From the cell containing the given text, extract its center point as [X, Y] coordinate. 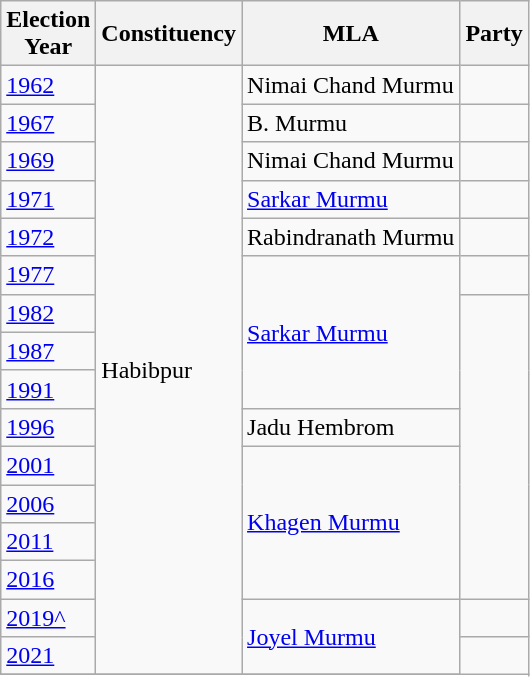
1962 [48, 85]
Jadu Hembrom [351, 427]
1987 [48, 351]
2001 [48, 465]
Party [494, 34]
B. Murmu [351, 123]
Habibpur [169, 370]
1977 [48, 275]
1982 [48, 313]
Election Year [48, 34]
1972 [48, 237]
Joyel Murmu [351, 637]
MLA [351, 34]
2021 [48, 656]
1996 [48, 427]
2011 [48, 542]
1967 [48, 123]
1991 [48, 389]
Constituency [169, 34]
Khagen Murmu [351, 522]
Rabindranath Murmu [351, 237]
2006 [48, 503]
2019^ [48, 618]
1969 [48, 161]
2016 [48, 580]
1971 [48, 199]
